Scan for the cell matching the given text and deliver its (x, y) coordinate at center. 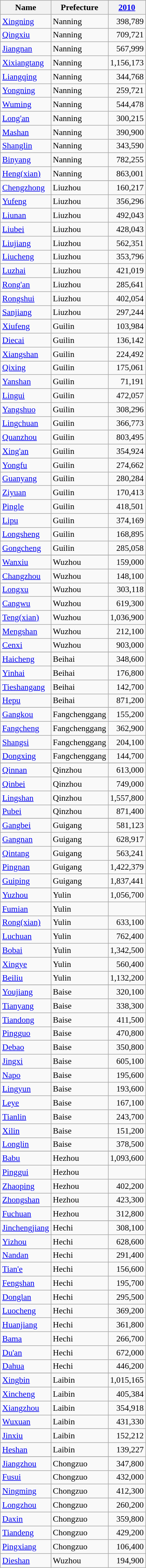
Youjiang (26, 992)
Rong'an (26, 285)
Name (26, 7)
144,700 (127, 756)
1,015,165 (127, 1380)
160,217 (127, 188)
903,000 (127, 645)
148,100 (127, 576)
Fengshan (26, 1283)
Quanzhou (26, 438)
Tianlin (26, 1117)
Yuzhou (26, 895)
152,212 (127, 1436)
Yinhai (26, 673)
Mashan (26, 132)
Jingxi (26, 1062)
418,501 (127, 507)
Napo (26, 1075)
428,043 (127, 229)
Ziyuan (26, 493)
Lipu (26, 520)
224,492 (127, 354)
308,296 (127, 410)
Donglan (26, 1297)
354,924 (127, 451)
Xingbin (26, 1380)
619,300 (127, 604)
Gangbei (26, 826)
472,057 (127, 396)
300,215 (127, 118)
Cangwu (26, 604)
Fusui (26, 1477)
Jinxiu (26, 1436)
Lingshan (26, 798)
Luchuan (26, 937)
356,296 (127, 202)
Qinbei (26, 784)
170,413 (127, 493)
Binyang (26, 160)
1,422,379 (127, 867)
176,800 (127, 673)
Pubei (26, 812)
Rongshui (26, 299)
159,000 (127, 562)
Xincheng (26, 1394)
Shanglin (26, 146)
Tiandeng (26, 1533)
Daxin (26, 1519)
563,241 (127, 853)
155,200 (127, 715)
Long'an (26, 118)
366,773 (127, 424)
Rong(xian) (26, 923)
362,900 (127, 729)
369,200 (127, 1311)
291,400 (127, 1255)
470,800 (127, 1034)
Xingye (26, 964)
195,700 (127, 1283)
274,662 (127, 465)
Diecai (26, 340)
Jinchengjiang (26, 1228)
168,895 (127, 534)
Qingxiu (26, 35)
151,200 (127, 1131)
Ningming (26, 1491)
544,478 (127, 105)
1,342,500 (127, 951)
Pingle (26, 507)
Luzhai (26, 271)
672,000 (127, 1353)
359,800 (127, 1519)
Qintang (26, 853)
633,100 (127, 923)
338,300 (127, 1006)
344,768 (127, 77)
Yongning (26, 91)
347,800 (127, 1464)
Heshan (26, 1450)
Yongfu (26, 465)
378,500 (127, 1144)
567,999 (127, 49)
Bobai (26, 951)
1,036,900 (127, 618)
Xingning (26, 21)
Huanjiang (26, 1325)
492,043 (127, 216)
Pingguo (26, 1034)
423,300 (127, 1200)
398,789 (127, 21)
142,700 (127, 687)
Du'an (26, 1353)
2010 (127, 7)
402,200 (127, 1186)
431,330 (127, 1422)
Qixing (26, 368)
803,495 (127, 438)
Liucheng (26, 257)
1,837,441 (127, 881)
285,058 (127, 548)
193,600 (127, 1089)
Bama (26, 1339)
Chengzhong (26, 188)
320,100 (127, 992)
Wuming (26, 105)
432,000 (127, 1477)
Jiangzhou (26, 1464)
Prefecture (79, 7)
103,984 (127, 327)
605,100 (127, 1062)
106,400 (127, 1547)
Liangqing (26, 77)
Xiangzhou (26, 1408)
Qinnan (26, 770)
243,700 (127, 1117)
Gangkou (26, 715)
Xixiangtang (26, 63)
Debao (26, 1048)
Cenxi (26, 645)
71,191 (127, 382)
Longxu (26, 590)
167,100 (127, 1103)
Beiliu (26, 978)
Teng(xian) (26, 618)
195,600 (127, 1075)
Jiangnan (26, 49)
361,800 (127, 1325)
194,900 (127, 1561)
343,590 (127, 146)
136,142 (127, 340)
Gongcheng (26, 548)
709,721 (127, 35)
312,800 (127, 1214)
Fuchuan (26, 1214)
Haicheng (26, 659)
Longzhou (26, 1505)
429,200 (127, 1533)
863,001 (127, 174)
Yizhou (26, 1242)
Dieshan (26, 1561)
871,400 (127, 812)
Xilin (26, 1131)
354,918 (127, 1408)
1,132,200 (127, 978)
Pingxiang (26, 1547)
402,054 (127, 299)
562,351 (127, 243)
308,100 (127, 1228)
Wanxiu (26, 562)
446,200 (127, 1366)
581,123 (127, 826)
139,227 (127, 1450)
260,200 (127, 1505)
Tianyang (26, 1006)
Xing'an (26, 451)
762,400 (127, 937)
Lingyun (26, 1089)
Xiangshan (26, 354)
390,900 (127, 132)
Yanshan (26, 382)
285,641 (127, 285)
Gangnan (26, 840)
Yangshuo (26, 410)
156,600 (127, 1269)
Mengshan (26, 631)
175,061 (127, 368)
Guanyang (26, 479)
Liunan (26, 216)
Pingnan (26, 867)
Changzhou (26, 576)
421,019 (127, 271)
Tian'e (26, 1269)
Luocheng (26, 1311)
411,500 (127, 1020)
Fangcheng (26, 729)
412,300 (127, 1491)
Longsheng (26, 534)
Lingchuan (26, 424)
Yufeng (26, 202)
1,156,173 (127, 63)
Leye (26, 1103)
Babu (26, 1158)
Nandan (26, 1255)
782,255 (127, 160)
Tieshangang (26, 687)
749,000 (127, 784)
Wuxuan (26, 1422)
Liubei (26, 229)
Longlin (26, 1144)
259,721 (127, 91)
295,500 (127, 1297)
Dahua (26, 1366)
Shangsi (26, 742)
374,169 (127, 520)
Dongxing (26, 756)
212,100 (127, 631)
871,200 (127, 701)
280,284 (127, 479)
Pinggui (26, 1172)
353,796 (127, 257)
Zhaoping (26, 1186)
Hepu (26, 701)
Heng(xian) (26, 174)
266,700 (127, 1339)
Liujiang (26, 243)
628,600 (127, 1242)
Lingui (26, 396)
204,100 (127, 742)
303,118 (127, 590)
297,244 (127, 313)
1,056,700 (127, 895)
560,400 (127, 964)
613,000 (127, 770)
1,557,800 (127, 798)
628,917 (127, 840)
Zhongshan (26, 1200)
Tiandong (26, 1020)
350,800 (127, 1048)
405,384 (127, 1394)
Xiufeng (26, 327)
1,093,600 (127, 1158)
Sanjiang (26, 313)
348,600 (127, 659)
Guiping (26, 881)
Fumian (26, 909)
